Search for the cell housing the specified text and yield its (X, Y) center coordinate. 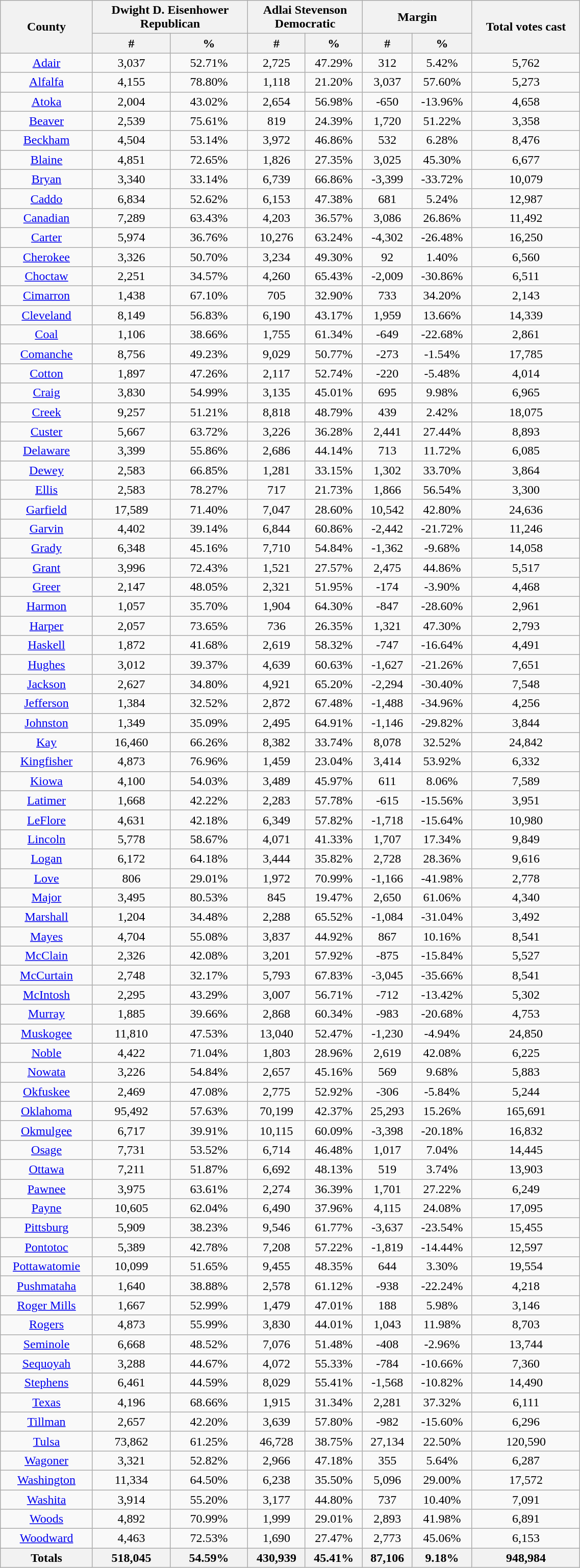
57.92% (334, 956)
4,014 (526, 373)
Murray (47, 1014)
11,810 (131, 1033)
1,321 (388, 626)
6,332 (526, 762)
-273 (388, 354)
44.92% (334, 937)
17,095 (526, 1208)
14,058 (526, 548)
2,469 (131, 1092)
3,201 (276, 956)
45.06% (442, 1538)
33.14% (209, 179)
12,987 (526, 198)
-13.96% (442, 102)
65.52% (334, 917)
16,832 (526, 1130)
1,668 (131, 800)
42.20% (209, 1422)
-1,627 (388, 665)
3,234 (276, 257)
-3,637 (388, 1228)
54.03% (209, 781)
-9.68% (442, 548)
McCurtain (47, 975)
25,293 (388, 1111)
6,844 (276, 528)
52.62% (209, 198)
2,274 (276, 1189)
2,147 (131, 587)
733 (388, 296)
Stephens (47, 1383)
47.29% (334, 63)
695 (388, 393)
8,893 (526, 432)
95,492 (131, 1111)
34.80% (209, 684)
61.25% (209, 1441)
845 (276, 898)
1,959 (388, 315)
Cleveland (47, 315)
52.99% (209, 1305)
57.80% (334, 1422)
2,057 (131, 626)
19.47% (334, 898)
6,225 (526, 1053)
3,399 (131, 451)
681 (388, 198)
66.86% (334, 179)
-14.44% (442, 1247)
569 (388, 1072)
52.71% (209, 63)
713 (388, 451)
2,578 (276, 1286)
-15.64% (442, 820)
58.32% (334, 645)
5,883 (526, 1072)
Tulsa (47, 1441)
Washington (47, 1480)
Cotton (47, 373)
5.98% (442, 1305)
4,072 (276, 1363)
5,273 (526, 82)
2,773 (388, 1538)
51.95% (334, 587)
3,495 (131, 898)
-3,398 (388, 1130)
24.39% (334, 121)
7,651 (526, 665)
29.00% (442, 1480)
46.48% (334, 1150)
Muskogee (47, 1033)
-1,819 (388, 1247)
6,717 (131, 1130)
72.53% (209, 1538)
64.30% (334, 606)
14,490 (526, 1383)
3,135 (276, 393)
28.60% (334, 509)
Woods (47, 1519)
-1,488 (388, 703)
4,115 (388, 1208)
56.83% (209, 315)
1,438 (131, 296)
21.20% (334, 82)
439 (388, 412)
644 (388, 1267)
8,382 (276, 742)
Pottawatomie (47, 1267)
10,099 (131, 1267)
3,146 (526, 1305)
9,616 (526, 858)
2,326 (131, 956)
6,560 (526, 257)
3,288 (131, 1363)
Craig (47, 393)
1,707 (388, 839)
Garfield (47, 509)
64.18% (209, 858)
46.86% (334, 140)
39.91% (209, 1130)
Dewey (47, 470)
Harper (47, 626)
1,755 (276, 335)
Logan (47, 858)
5,517 (526, 568)
Bryan (47, 179)
10.16% (442, 937)
430,939 (276, 1558)
Jackson (47, 684)
16,460 (131, 742)
3,177 (276, 1499)
Texas (47, 1402)
-15.60% (442, 1422)
60.86% (334, 528)
-982 (388, 1422)
-615 (388, 800)
35.50% (334, 1480)
3,012 (131, 665)
3,844 (526, 723)
8,818 (276, 412)
38.66% (209, 335)
6,238 (276, 1480)
6,249 (526, 1189)
7,589 (526, 781)
63.61% (209, 1189)
55.08% (209, 937)
5,974 (131, 237)
17,589 (131, 509)
1,826 (276, 160)
31.34% (334, 1402)
Haskell (47, 645)
54.99% (209, 393)
-26.48% (442, 237)
5,527 (526, 956)
4,463 (131, 1538)
51.87% (209, 1169)
22.50% (442, 1441)
35.82% (334, 858)
Nowata (47, 1072)
52.92% (334, 1092)
50.77% (334, 354)
Latimer (47, 800)
37.32% (442, 1402)
-174 (388, 587)
9,546 (276, 1228)
Lincoln (47, 839)
-306 (388, 1092)
Woodward (47, 1538)
3,951 (526, 800)
1,690 (276, 1538)
37.96% (334, 1208)
Love (47, 878)
55.20% (209, 1499)
53.14% (209, 140)
-3.90% (442, 587)
Pushmataha (47, 1286)
9.18% (442, 1558)
Garvin (47, 528)
1,872 (131, 645)
-408 (388, 1344)
-1,166 (388, 878)
1,720 (388, 121)
7,076 (276, 1344)
6,296 (526, 1422)
7,289 (131, 218)
45.01% (334, 393)
Okfuskee (47, 1092)
2,868 (276, 1014)
7,211 (131, 1169)
2,283 (276, 800)
4,851 (131, 160)
Seminole (47, 1344)
-3,045 (388, 975)
-5.84% (442, 1092)
13,744 (526, 1344)
1,479 (276, 1305)
60.09% (334, 1130)
-1,230 (388, 1033)
Kiowa (47, 781)
1,915 (276, 1402)
3,914 (131, 1499)
532 (388, 140)
57.78% (334, 800)
70,199 (276, 1111)
8,476 (526, 140)
1,640 (131, 1286)
-875 (388, 956)
28.36% (442, 858)
Harmon (47, 606)
Payne (47, 1208)
-1,146 (388, 723)
52.47% (334, 1033)
5,793 (276, 975)
Blaine (47, 160)
13.66% (442, 315)
4,704 (131, 937)
4,504 (131, 140)
2,281 (388, 1402)
2,004 (131, 102)
63.24% (334, 237)
9,849 (526, 839)
73.65% (209, 626)
7,360 (526, 1363)
26.86% (442, 218)
2,650 (388, 898)
3,414 (388, 762)
9,257 (131, 412)
2,251 (131, 276)
819 (276, 121)
LeFlore (47, 820)
5,762 (526, 63)
56.54% (442, 490)
26.35% (334, 626)
41.33% (334, 839)
60.63% (334, 665)
4,340 (526, 898)
51.22% (442, 121)
4,218 (526, 1286)
5,778 (131, 839)
6,739 (276, 179)
87,106 (388, 1558)
6,348 (131, 548)
-34.96% (442, 703)
76.96% (209, 762)
4,921 (276, 684)
1,999 (276, 1519)
48.35% (334, 1267)
355 (388, 1460)
27.57% (334, 568)
6,965 (526, 393)
1,904 (276, 606)
Noble (47, 1053)
61.06% (442, 898)
2,143 (526, 296)
45.30% (442, 160)
Tillman (47, 1422)
2,441 (388, 432)
2,778 (526, 878)
7.04% (442, 1150)
1,972 (276, 878)
52.82% (209, 1460)
53.52% (209, 1150)
39.66% (209, 1014)
4,071 (276, 839)
-22.24% (442, 1286)
3,489 (276, 781)
1,204 (131, 917)
2,861 (526, 335)
1,302 (388, 470)
5.64% (442, 1460)
41.98% (442, 1519)
3,639 (276, 1422)
3,492 (526, 917)
45.41% (334, 1558)
51.65% (209, 1267)
13,903 (526, 1169)
-22.68% (442, 335)
68.66% (209, 1402)
36.76% (209, 237)
67.10% (209, 296)
Margin (417, 17)
6,834 (131, 198)
120,590 (526, 1441)
3,326 (131, 257)
McIntosh (47, 995)
51.21% (209, 412)
-41.98% (442, 878)
7,710 (276, 548)
Atoka (47, 102)
1,866 (388, 490)
-31.04% (442, 917)
3,358 (526, 121)
1,803 (276, 1053)
1,043 (388, 1325)
52.74% (334, 373)
75.61% (209, 121)
7,208 (276, 1247)
3,321 (131, 1460)
6,677 (526, 160)
10,276 (276, 237)
4,256 (526, 703)
60.34% (334, 1014)
14,445 (526, 1150)
2,961 (526, 606)
1,057 (131, 606)
Cherokee (47, 257)
Beaver (47, 121)
Oklahoma (47, 1111)
36.28% (334, 432)
66.26% (209, 742)
Sequoyah (47, 1363)
13,040 (276, 1033)
33.15% (334, 470)
Wagoner (47, 1460)
5.42% (442, 63)
5,389 (131, 1247)
28.96% (334, 1053)
35.70% (209, 606)
3,972 (276, 140)
72.65% (209, 160)
3,007 (276, 995)
57.82% (334, 820)
27,134 (388, 1441)
10.40% (442, 1499)
6,490 (276, 1208)
42.78% (209, 1247)
4,203 (276, 218)
-1,718 (388, 820)
-2,294 (388, 684)
48.79% (334, 412)
27.35% (334, 160)
-5.48% (442, 373)
9,029 (276, 354)
-33.72% (442, 179)
Osage (47, 1150)
7,548 (526, 684)
14,339 (526, 315)
-10.82% (442, 1383)
47.30% (442, 626)
11,334 (131, 1480)
23.04% (334, 762)
Adair (47, 63)
4,196 (131, 1402)
11,246 (526, 528)
519 (388, 1169)
27.47% (334, 1538)
48.13% (334, 1169)
2,893 (388, 1519)
7,091 (526, 1499)
58.67% (209, 839)
McClain (47, 956)
24,842 (526, 742)
Major (47, 898)
17.34% (442, 839)
2,117 (276, 373)
-15.56% (442, 800)
-983 (388, 1014)
11,492 (526, 218)
15.26% (442, 1111)
Washita (47, 1499)
Ottawa (47, 1169)
2,872 (276, 703)
4,639 (276, 665)
Greer (47, 587)
61.77% (334, 1228)
17,572 (526, 1480)
-2,442 (388, 528)
65.20% (334, 684)
35.09% (209, 723)
2,748 (131, 975)
6,190 (276, 315)
42.22% (209, 800)
Delaware (47, 451)
47.26% (209, 373)
737 (388, 1499)
3,837 (276, 937)
4,658 (526, 102)
2,288 (276, 917)
44.67% (209, 1363)
47.53% (209, 1033)
8,703 (526, 1325)
-4,302 (388, 237)
Canadian (47, 218)
72.43% (209, 568)
43.02% (209, 102)
3,086 (388, 218)
56.98% (334, 102)
-938 (388, 1286)
2,321 (276, 587)
Pittsburg (47, 1228)
2,775 (276, 1092)
-28.60% (442, 606)
11.72% (442, 451)
6,349 (276, 820)
-1,084 (388, 917)
44.01% (334, 1325)
Comanche (47, 354)
54.59% (209, 1558)
165,691 (526, 1111)
47.01% (334, 1305)
17,785 (526, 354)
806 (131, 878)
1,017 (388, 1150)
6.28% (442, 140)
9,455 (276, 1267)
44.59% (209, 1383)
33.74% (334, 742)
53.92% (442, 762)
-2.96% (442, 1344)
64.50% (209, 1480)
-16.64% (442, 645)
-35.66% (442, 975)
1,897 (131, 373)
2,725 (276, 63)
-2,009 (388, 276)
1,384 (131, 703)
Alfalfa (47, 82)
48.05% (209, 587)
Dwight D. EisenhowerRepublican (170, 17)
3,975 (131, 1189)
Totals (47, 1558)
71.40% (209, 509)
10,115 (276, 1130)
3,300 (526, 490)
Custer (47, 432)
27.44% (442, 432)
Jefferson (47, 703)
56.71% (334, 995)
78.80% (209, 82)
312 (388, 63)
24,850 (526, 1033)
2,627 (131, 684)
1,667 (131, 1305)
-650 (388, 102)
2,495 (276, 723)
-712 (388, 995)
49.23% (209, 354)
948,984 (526, 1558)
8,029 (276, 1383)
6,111 (526, 1402)
67.48% (334, 703)
45.97% (334, 781)
73,862 (131, 1441)
4,155 (131, 82)
Total votes cast (526, 27)
62.04% (209, 1208)
63.72% (209, 432)
County (47, 27)
Roger Mills (47, 1305)
4,631 (131, 820)
7,047 (276, 509)
34.20% (442, 296)
41.68% (209, 645)
5,302 (526, 995)
15,455 (526, 1228)
-30.86% (442, 276)
4,892 (131, 1519)
6,511 (526, 276)
Marshall (47, 917)
9.68% (442, 1072)
61.12% (334, 1286)
1,118 (276, 82)
55.33% (334, 1363)
4,100 (131, 781)
-3,399 (388, 179)
36.57% (334, 218)
2,966 (276, 1460)
24.08% (442, 1208)
4,422 (131, 1053)
3.30% (442, 1267)
5,667 (131, 432)
Kay (47, 742)
Pawnee (47, 1189)
36.39% (334, 1189)
4,402 (131, 528)
4,468 (526, 587)
705 (276, 296)
867 (388, 937)
44.86% (442, 568)
4,260 (276, 276)
18,075 (526, 412)
2,686 (276, 451)
1,885 (131, 1014)
Cimarron (47, 296)
-1.54% (442, 354)
Pontotoc (47, 1247)
5,909 (131, 1228)
92 (388, 257)
Hughes (47, 665)
-20.18% (442, 1130)
46,728 (276, 1441)
Mayes (47, 937)
64.91% (334, 723)
10,079 (526, 179)
33.70% (442, 470)
-4.94% (442, 1033)
-23.54% (442, 1228)
10,605 (131, 1208)
Rogers (47, 1325)
12,597 (526, 1247)
1,281 (276, 470)
2,728 (388, 858)
1.40% (442, 257)
38.23% (209, 1228)
27.22% (442, 1189)
717 (276, 490)
3,864 (526, 470)
-15.84% (442, 956)
Coal (47, 335)
-29.82% (442, 723)
-1,362 (388, 548)
32.90% (334, 296)
611 (388, 781)
-784 (388, 1363)
2,793 (526, 626)
71.04% (209, 1053)
-220 (388, 373)
Okmulgee (47, 1130)
67.83% (334, 975)
-30.40% (442, 684)
6,461 (131, 1383)
8.06% (442, 781)
43.29% (209, 995)
42.80% (442, 509)
38.88% (209, 1286)
24,636 (526, 509)
19,554 (526, 1267)
1,459 (276, 762)
80.53% (209, 898)
Johnston (47, 723)
736 (276, 626)
5.24% (442, 198)
Kingfisher (47, 762)
49.30% (334, 257)
57.22% (334, 1247)
57.60% (442, 82)
3,025 (388, 160)
44.14% (334, 451)
3.74% (442, 1169)
3,996 (131, 568)
55.99% (209, 1325)
-747 (388, 645)
4,753 (526, 1014)
51.48% (334, 1344)
2,654 (276, 102)
2,475 (388, 568)
6,085 (526, 451)
21.73% (334, 490)
39.37% (209, 665)
Ellis (47, 490)
43.17% (334, 315)
47.18% (334, 1460)
518,045 (131, 1558)
-21.72% (442, 528)
6,692 (276, 1169)
39.14% (209, 528)
Carter (47, 237)
-21.26% (442, 665)
1,349 (131, 723)
188 (388, 1305)
2,295 (131, 995)
Caddo (47, 198)
44.80% (334, 1499)
16,250 (526, 237)
63.43% (209, 218)
61.34% (334, 335)
47.08% (209, 1092)
55.41% (334, 1383)
55.86% (209, 451)
48.52% (209, 1344)
1,521 (276, 568)
-10.66% (442, 1363)
-13.42% (442, 995)
5,244 (526, 1092)
6,668 (131, 1344)
7,731 (131, 1150)
1,106 (131, 335)
-649 (388, 335)
-847 (388, 606)
6,714 (276, 1150)
34.48% (209, 917)
3,444 (276, 858)
5,096 (388, 1480)
-20.68% (442, 1014)
Beckham (47, 140)
66.85% (209, 470)
1,701 (388, 1189)
2,539 (131, 121)
11.98% (442, 1325)
2.42% (442, 412)
3,340 (131, 179)
38.75% (334, 1441)
8,078 (388, 742)
Grady (47, 548)
78.27% (209, 490)
8,756 (131, 354)
4,491 (526, 645)
9.98% (442, 393)
8,149 (131, 315)
Adlai StevensonDemocratic (305, 17)
6,172 (131, 858)
32.17% (209, 975)
Choctaw (47, 276)
57.63% (209, 1111)
50.70% (209, 257)
6,891 (526, 1519)
42.18% (209, 820)
10,980 (526, 820)
34.57% (209, 276)
65.43% (334, 276)
6,287 (526, 1460)
Creek (47, 412)
10,542 (388, 509)
42.37% (334, 1111)
-1,568 (388, 1383)
47.38% (334, 198)
Grant (47, 568)
